Return [X, Y] of the center of cell containing provided text 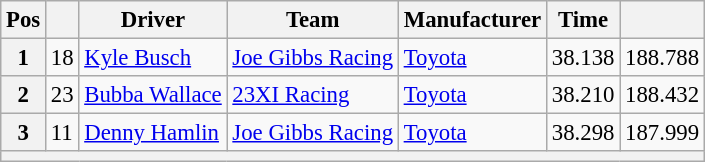
18 [62, 58]
38.298 [582, 133]
2 [24, 95]
23XI Racing [312, 95]
Denny Hamlin [153, 133]
Kyle Busch [153, 58]
23 [62, 95]
187.999 [662, 133]
188.788 [662, 58]
Manufacturer [472, 20]
38.138 [582, 58]
Team [312, 20]
Time [582, 20]
Pos [24, 20]
Bubba Wallace [153, 95]
3 [24, 133]
11 [62, 133]
38.210 [582, 95]
188.432 [662, 95]
1 [24, 58]
Driver [153, 20]
